Identify which cell holds the provided text, then report its (x, y) central coordinate. 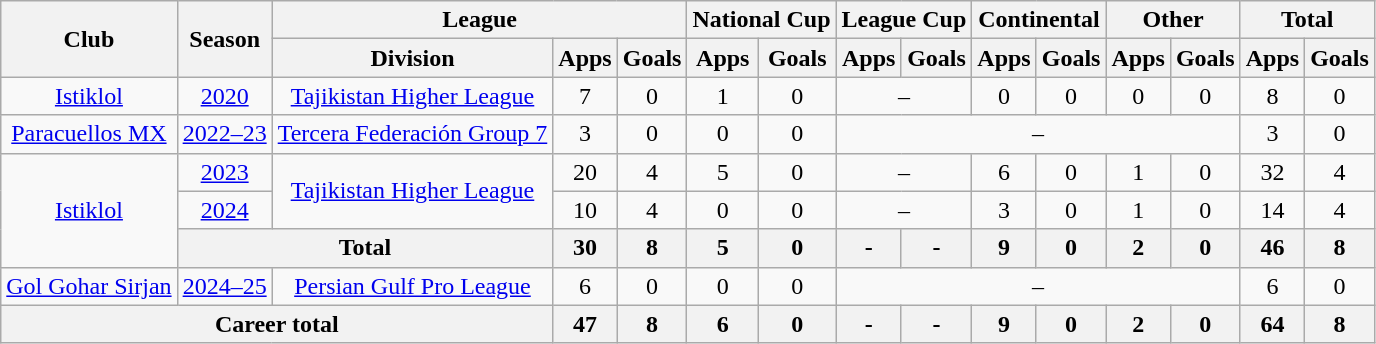
League (480, 20)
Career total (277, 324)
14 (1272, 210)
2023 (224, 172)
Club (89, 39)
2024 (224, 210)
20 (585, 172)
30 (585, 248)
2022–23 (224, 134)
Season (224, 39)
64 (1272, 324)
Paracuellos MX (89, 134)
7 (585, 96)
Gol Gohar Sirjan (89, 286)
10 (585, 210)
National Cup (762, 20)
32 (1272, 172)
Persian Gulf Pro League (412, 286)
Continental (1039, 20)
46 (1272, 248)
47 (585, 324)
League Cup (904, 20)
Tercera Federación Group 7 (412, 134)
2020 (224, 96)
2024–25 (224, 286)
Division (412, 58)
Other (1173, 20)
